Find where the given text appears and provide that cell's center as [X, Y] coordinate. 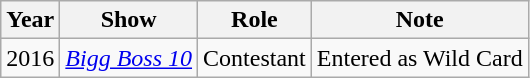
Bigg Boss 10 [129, 58]
Entered as Wild Card [420, 58]
Show [129, 20]
2016 [30, 58]
Year [30, 20]
Role [255, 20]
Contestant [255, 58]
Note [420, 20]
